Provide the (x, y) coordinate of the cell's center where the given text is located.  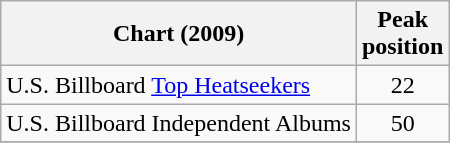
Peakposition (402, 34)
U.S. Billboard Top Heatseekers (179, 85)
Chart (2009) (179, 34)
22 (402, 85)
50 (402, 123)
U.S. Billboard Independent Albums (179, 123)
